For the text-containing cell, return its midpoint in (X, Y) coordinate format. 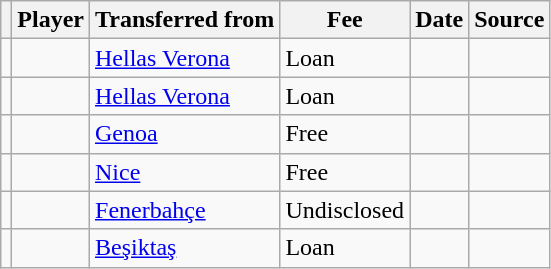
Undisclosed (345, 210)
Genoa (185, 134)
Fenerbahçe (185, 210)
Fee (345, 20)
Date (440, 20)
Player (51, 20)
Source (510, 20)
Beşiktaş (185, 248)
Transferred from (185, 20)
Nice (185, 172)
